Capture the cell that displays the provided text and extract its (X, Y) central coordinate. 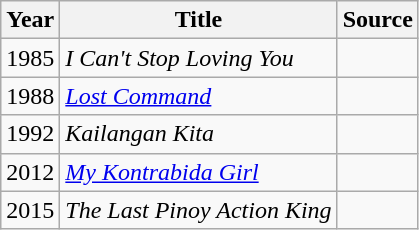
My Kontrabida Girl (198, 172)
I Can't Stop Loving You (198, 58)
Title (198, 20)
The Last Pinoy Action King (198, 210)
Source (378, 20)
1985 (30, 58)
Kailangan Kita (198, 134)
2012 (30, 172)
1992 (30, 134)
2015 (30, 210)
1988 (30, 96)
Lost Command (198, 96)
Year (30, 20)
